Find where the given text appears and provide that cell's center as [x, y] coordinate. 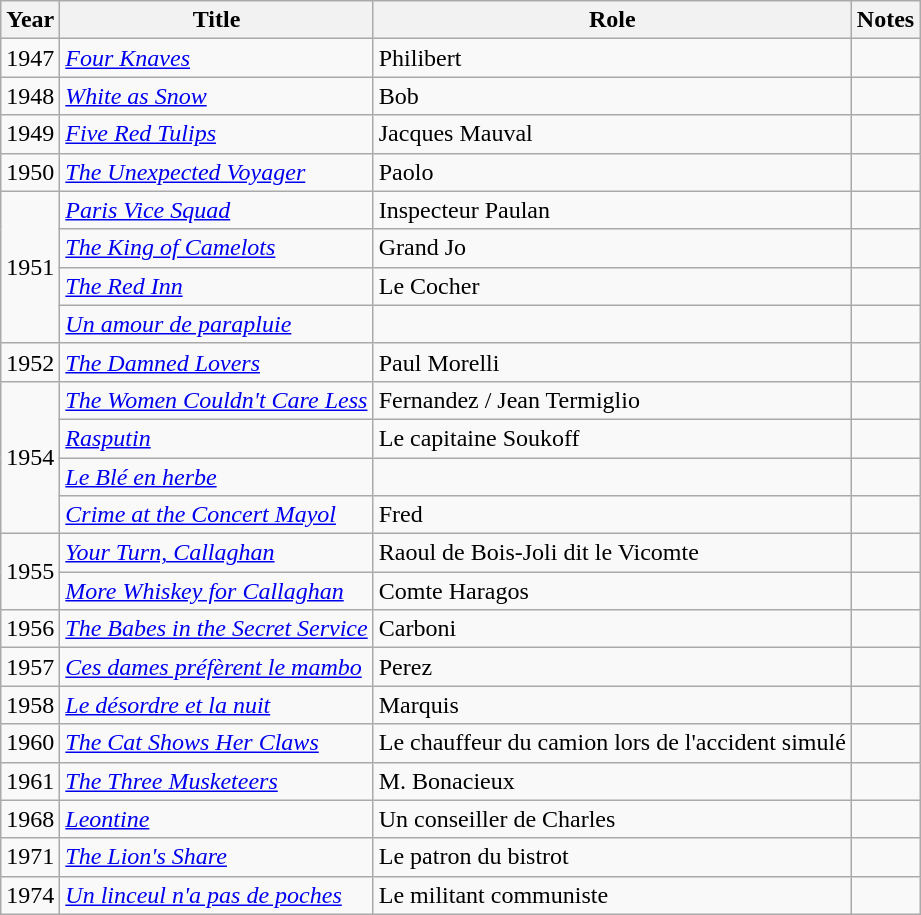
M. Bonacieux [612, 781]
The Lion's Share [216, 857]
1971 [30, 857]
Notes [885, 20]
Philibert [612, 58]
The Damned Lovers [216, 362]
1949 [30, 134]
Crime at the Concert Mayol [216, 515]
1958 [30, 705]
Perez [612, 667]
1956 [30, 629]
Le patron du bistrot [612, 857]
The King of Camelots [216, 248]
Fred [612, 515]
Bob [612, 96]
Year [30, 20]
1974 [30, 895]
Le Cocher [612, 286]
1960 [30, 743]
The Cat Shows Her Claws [216, 743]
1948 [30, 96]
Your Turn, Callaghan [216, 553]
Le chauffeur du camion lors de l'accident simulé [612, 743]
1951 [30, 267]
1968 [30, 819]
Inspecteur Paulan [612, 210]
Rasputin [216, 438]
Le militant communiste [612, 895]
Jacques Mauval [612, 134]
Paris Vice Squad [216, 210]
Ces dames préfèrent le mambo [216, 667]
White as Snow [216, 96]
Le capitaine Soukoff [612, 438]
1950 [30, 172]
Role [612, 20]
The Unexpected Voyager [216, 172]
Four Knaves [216, 58]
Carboni [612, 629]
1957 [30, 667]
Five Red Tulips [216, 134]
Un linceul n'a pas de poches [216, 895]
The Women Couldn't Care Less [216, 400]
More Whiskey for Callaghan [216, 591]
1955 [30, 572]
Leontine [216, 819]
1961 [30, 781]
The Three Musketeers [216, 781]
1947 [30, 58]
Un amour de parapluie [216, 324]
Le désordre et la nuit [216, 705]
The Babes in the Secret Service [216, 629]
The Red Inn [216, 286]
Fernandez / Jean Termiglio [612, 400]
Un conseiller de Charles [612, 819]
1952 [30, 362]
Comte Haragos [612, 591]
Raoul de Bois-Joli dit le Vicomte [612, 553]
Grand Jo [612, 248]
1954 [30, 457]
Paul Morelli [612, 362]
Title [216, 20]
Marquis [612, 705]
Le Blé en herbe [216, 477]
Paolo [612, 172]
